Locate the cell with the specified text and output its (X, Y) center coordinate. 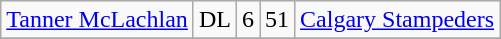
6 (248, 20)
DL (214, 20)
Tanner McLachlan (98, 20)
Calgary Stampeders (398, 20)
51 (278, 20)
